From the cell containing the given text, extract its center point as [x, y] coordinate. 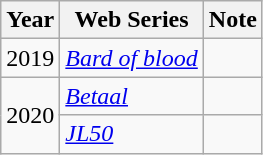
2019 [30, 58]
Year [30, 20]
Bard of blood [132, 58]
Web Series [132, 20]
Betaal [132, 96]
2020 [30, 115]
JL50 [132, 134]
Note [232, 20]
